Output the [x, y] coordinate of the center of the cell containing the given text.  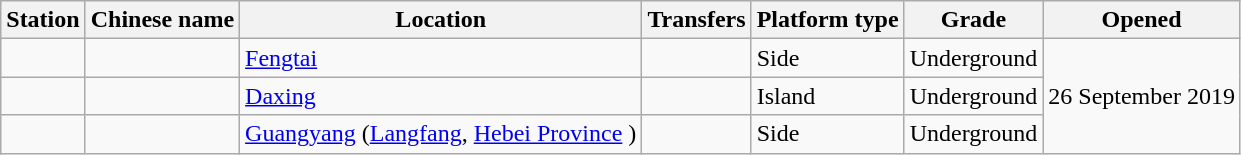
Chinese name [162, 20]
Platform type [828, 20]
Transfers [696, 20]
Daxing [441, 96]
Fengtai [441, 58]
Opened [1142, 20]
26 September 2019 [1142, 96]
Location [441, 20]
Station [43, 20]
Guangyang (Langfang, Hebei Province ) [441, 134]
Island [828, 96]
Grade [974, 20]
